Provide the (X, Y) coordinate of the cell's center where the given text is located.  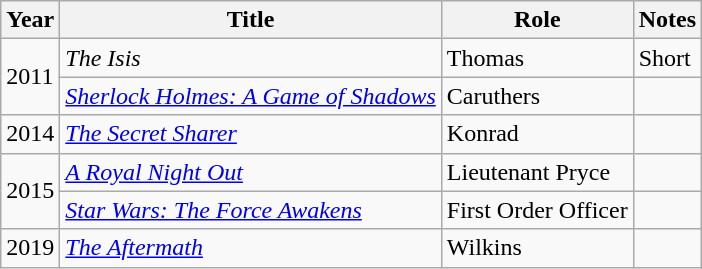
First Order Officer (537, 210)
2014 (30, 134)
2015 (30, 191)
Sherlock Holmes: A Game of Shadows (250, 96)
Caruthers (537, 96)
Konrad (537, 134)
The Secret Sharer (250, 134)
Thomas (537, 58)
Title (250, 20)
Star Wars: The Force Awakens (250, 210)
2019 (30, 248)
2011 (30, 77)
Role (537, 20)
Notes (667, 20)
A Royal Night Out (250, 172)
Year (30, 20)
The Isis (250, 58)
Lieutenant Pryce (537, 172)
The Aftermath (250, 248)
Wilkins (537, 248)
Short (667, 58)
